Identify which cell holds the provided text, then report its (X, Y) central coordinate. 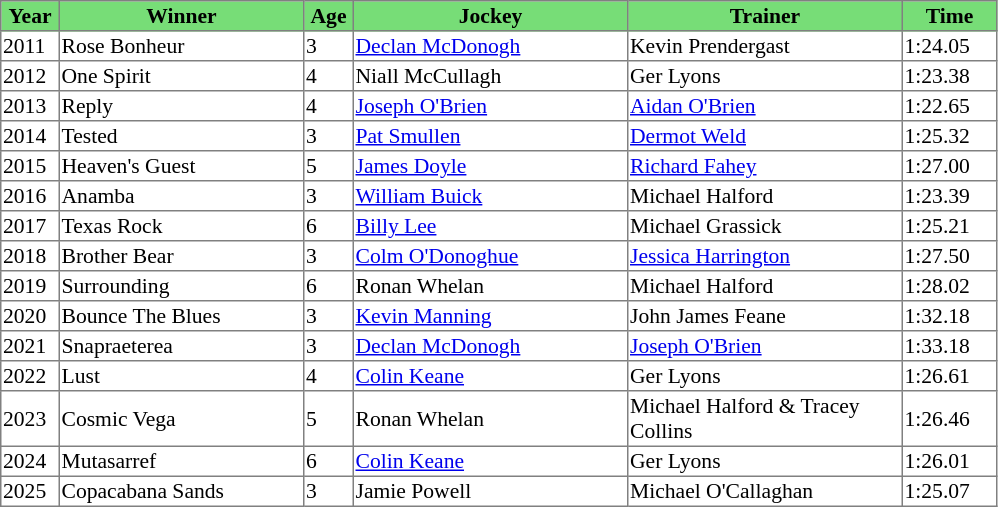
Michael Halford & Tracey Collins (765, 419)
Aidan O'Brien (765, 106)
1:22.65 (949, 106)
Colm O'Donoghue (490, 256)
1:32.18 (949, 316)
Billy Lee (490, 226)
2024 (30, 461)
John James Feane (765, 316)
Winner (181, 16)
1:28.02 (949, 286)
Michael O'Callaghan (765, 491)
1:25.07 (949, 491)
2017 (30, 226)
Lust (181, 376)
Anamba (181, 196)
Jessica Harrington (765, 256)
Michael Grassick (765, 226)
Rose Bonheur (181, 46)
2020 (30, 316)
Cosmic Vega (181, 419)
Trainer (765, 16)
2013 (30, 106)
William Buick (490, 196)
Richard Fahey (765, 166)
Copacabana Sands (181, 491)
Mutasarref (181, 461)
Jockey (490, 16)
Time (949, 16)
1:26.61 (949, 376)
Brother Bear (181, 256)
2016 (30, 196)
2022 (30, 376)
Jamie Powell (490, 491)
1:23.38 (949, 76)
Niall McCullagh (490, 76)
Dermot Weld (765, 136)
Bounce The Blues (181, 316)
1:26.46 (949, 419)
Texas Rock (181, 226)
Snapraeterea (181, 346)
Reply (181, 106)
1:23.39 (949, 196)
Tested (181, 136)
Heaven's Guest (181, 166)
2018 (30, 256)
James Doyle (490, 166)
2012 (30, 76)
2019 (30, 286)
Kevin Manning (490, 316)
2011 (30, 46)
One Spirit (181, 76)
2021 (30, 346)
2025 (30, 491)
Age (329, 16)
1:25.32 (949, 136)
1:27.50 (949, 256)
Year (30, 16)
1:25.21 (949, 226)
2014 (30, 136)
Kevin Prendergast (765, 46)
2015 (30, 166)
1:24.05 (949, 46)
Surrounding (181, 286)
Pat Smullen (490, 136)
1:27.00 (949, 166)
1:33.18 (949, 346)
1:26.01 (949, 461)
2023 (30, 419)
